Return the [x, y] coordinate for the center point of the cell that contains the specified text.  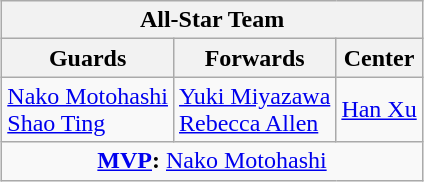
Center [379, 58]
Han Xu [379, 110]
Guards [88, 58]
Yuki Miyazawa Rebecca Allen [254, 110]
Forwards [254, 58]
All-Star Team [212, 20]
Nako Motohashi Shao Ting [88, 110]
MVP: Nako Motohashi [212, 161]
